Identify which cell holds the provided text, then report its (x, y) central coordinate. 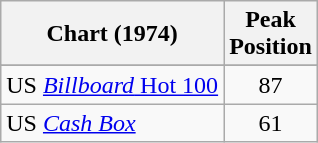
US Billboard Hot 100 (112, 85)
87 (271, 85)
Chart (1974) (112, 34)
61 (271, 123)
US Cash Box (112, 123)
PeakPosition (271, 34)
